Determine the [X, Y] coordinate at the center of the cell enclosing the given text.  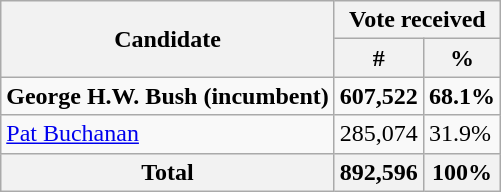
31.9% [462, 134]
Vote received [417, 20]
Total [168, 172]
607,522 [378, 96]
# [378, 58]
George H.W. Bush (incumbent) [168, 96]
68.1% [462, 96]
% [462, 58]
Candidate [168, 39]
100% [462, 172]
Pat Buchanan [168, 134]
285,074 [378, 134]
892,596 [378, 172]
